Identify which cell holds the provided text, then report its [X, Y] central coordinate. 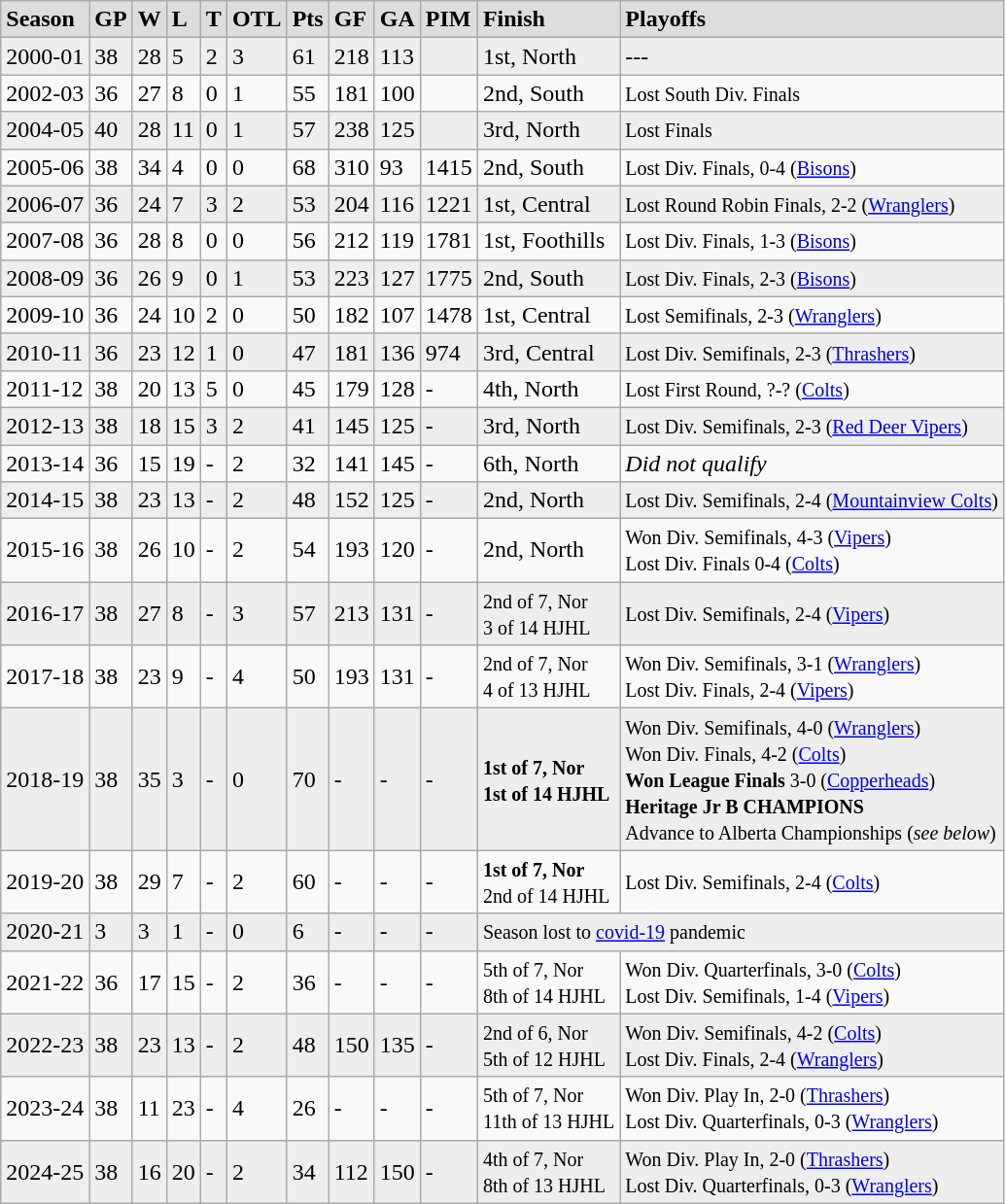
2012-13 [45, 426]
29 [150, 882]
Did not qualify [813, 464]
136 [397, 352]
Lost Div. Semifinals, 2-4 (Vipers) [813, 614]
Lost Semifinals, 2-3 (Wranglers) [813, 315]
2017-18 [45, 676]
68 [307, 167]
PIM [449, 19]
Lost First Round, ?-? (Colts) [813, 389]
107 [397, 315]
Season lost to covid-19 pandemic [741, 932]
141 [352, 464]
32 [307, 464]
213 [352, 614]
2nd of 6, Nor5th of 12 HJHL [548, 1046]
152 [352, 500]
Lost Round Robin Finals, 2-2 (Wranglers) [813, 204]
4th, North [548, 389]
179 [352, 389]
1415 [449, 167]
2013-14 [45, 464]
1781 [449, 241]
61 [307, 56]
2006-07 [45, 204]
2007-08 [45, 241]
2021-22 [45, 981]
2011-12 [45, 389]
1st of 7, Nor1st of 14 HJHL [548, 779]
100 [397, 93]
6th, North [548, 464]
2022-23 [45, 1046]
16 [150, 1172]
54 [307, 550]
T [214, 19]
18 [150, 426]
2000-01 [45, 56]
1221 [449, 204]
1st, North [548, 56]
2016-17 [45, 614]
Season [45, 19]
128 [397, 389]
17 [150, 981]
Lost Div. Finals, 2-3 (Bisons) [813, 278]
1478 [449, 315]
GP [111, 19]
116 [397, 204]
6 [307, 932]
2005-06 [45, 167]
3rd, Central [548, 352]
Won Div. Semifinals, 4-2 (Colts)Lost Div. Finals, 2-4 (Wranglers) [813, 1046]
--- [813, 56]
Lost South Div. Finals [813, 93]
Lost Div. Finals, 1-3 (Bisons) [813, 241]
W [150, 19]
56 [307, 241]
Won Div. Semifinals, 3-1 (Wranglers)Lost Div. Finals, 2-4 (Vipers) [813, 676]
310 [352, 167]
4th of 7, Nor8th of 13 HJHL [548, 1172]
223 [352, 278]
2015-16 [45, 550]
2018-19 [45, 779]
Finish [548, 19]
OTL [257, 19]
L [183, 19]
41 [307, 426]
Lost Div. Semifinals, 2-3 (Thrashers) [813, 352]
974 [449, 352]
12 [183, 352]
120 [397, 550]
2020-21 [45, 932]
2024-25 [45, 1172]
70 [307, 779]
GF [352, 19]
135 [397, 1046]
212 [352, 241]
Playoffs [813, 19]
2008-09 [45, 278]
2023-24 [45, 1108]
127 [397, 278]
Lost Div. Finals, 0-4 (Bisons) [813, 167]
1st, Foothills [548, 241]
2004-05 [45, 130]
2nd of 7, Nor3 of 14 HJHL [548, 614]
204 [352, 204]
Pts [307, 19]
Lost Div. Semifinals, 2-4 (Mountainview Colts) [813, 500]
Lost Div. Semifinals, 2-3 (Red Deer Vipers) [813, 426]
Won Div. Semifinals, 4-3 (Vipers)Lost Div. Finals 0-4 (Colts) [813, 550]
Won Div. Quarterfinals, 3-0 (Colts)Lost Div. Semifinals, 1-4 (Vipers) [813, 981]
112 [352, 1172]
238 [352, 130]
1775 [449, 278]
1st of 7, Nor2nd of 14 HJHL [548, 882]
2nd of 7, Nor4 of 13 HJHL [548, 676]
2014-15 [45, 500]
GA [397, 19]
2009-10 [45, 315]
119 [397, 241]
19 [183, 464]
Lost Finals [813, 130]
Lost Div. Semifinals, 2-4 (Colts) [813, 882]
40 [111, 130]
93 [397, 167]
60 [307, 882]
2002-03 [45, 93]
47 [307, 352]
2019-20 [45, 882]
218 [352, 56]
5th of 7, Nor11th of 13 HJHL [548, 1108]
5th of 7, Nor8th of 14 HJHL [548, 981]
35 [150, 779]
45 [307, 389]
182 [352, 315]
55 [307, 93]
2010-11 [45, 352]
113 [397, 56]
